Scan for the cell matching the given text and deliver its (X, Y) coordinate at center. 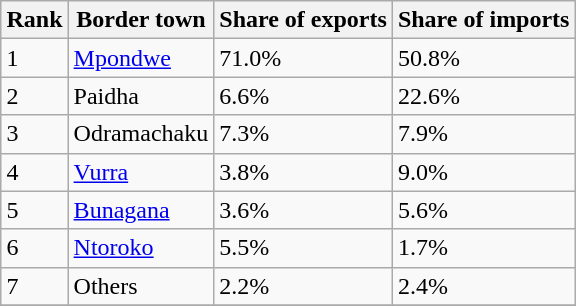
Vurra (141, 172)
2 (34, 96)
7 (34, 286)
5.6% (484, 210)
9.0% (484, 172)
5 (34, 210)
6 (34, 248)
6.6% (304, 96)
22.6% (484, 96)
1 (34, 58)
7.9% (484, 134)
Others (141, 286)
Share of exports (304, 20)
5.5% (304, 248)
Paidha (141, 96)
Share of imports (484, 20)
Ntoroko (141, 248)
2.4% (484, 286)
Bunagana (141, 210)
2.2% (304, 286)
3.6% (304, 210)
Rank (34, 20)
Mpondwe (141, 58)
3.8% (304, 172)
50.8% (484, 58)
Odramachaku (141, 134)
71.0% (304, 58)
7.3% (304, 134)
3 (34, 134)
Border town (141, 20)
4 (34, 172)
1.7% (484, 248)
